Provide the [x, y] coordinate of the cell's center where the given text is located.  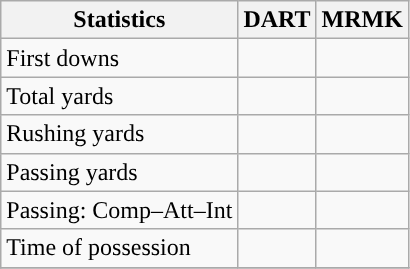
Passing yards [120, 172]
First downs [120, 58]
Total yards [120, 96]
DART [277, 20]
MRMK [362, 20]
Statistics [120, 20]
Time of possession [120, 248]
Rushing yards [120, 134]
Passing: Comp–Att–Int [120, 210]
